Determine the (X, Y) coordinate at the center of the cell enclosing the given text.  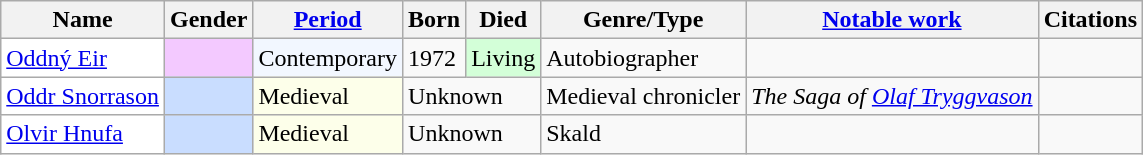
The Saga of Olaf Tryggvason (892, 96)
Died (504, 20)
Genre/Type (644, 20)
Notable work (892, 20)
Citations (1090, 20)
Born (434, 20)
1972 (434, 58)
Period (328, 20)
Oddný Eir (83, 58)
Medieval chronicler (644, 96)
Autobiographer (644, 58)
Contemporary (328, 58)
Olvir Hnufa (83, 134)
Skald (644, 134)
Gender (208, 20)
Name (83, 20)
Living (504, 58)
Oddr Snorrason (83, 96)
